Scan for the cell matching the given text and deliver its (X, Y) coordinate at center. 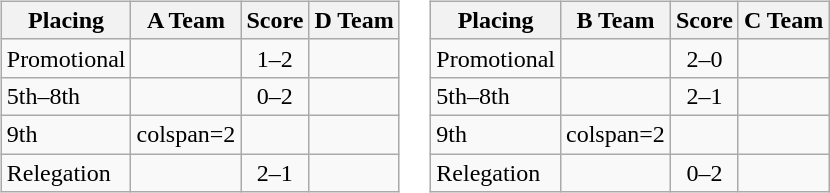
2–0 (704, 58)
1–2 (275, 58)
B Team (615, 20)
C Team (783, 20)
D Team (354, 20)
A Team (186, 20)
